Scan for the cell matching the given text and deliver its [X, Y] coordinate at center. 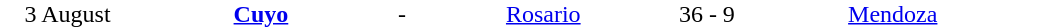
3 August [67, 14]
Rosario [544, 14]
- [402, 14]
Cuyo [262, 14]
Mendoza [892, 14]
36 - 9 [707, 14]
